Return [x, y] of the center of cell containing provided text 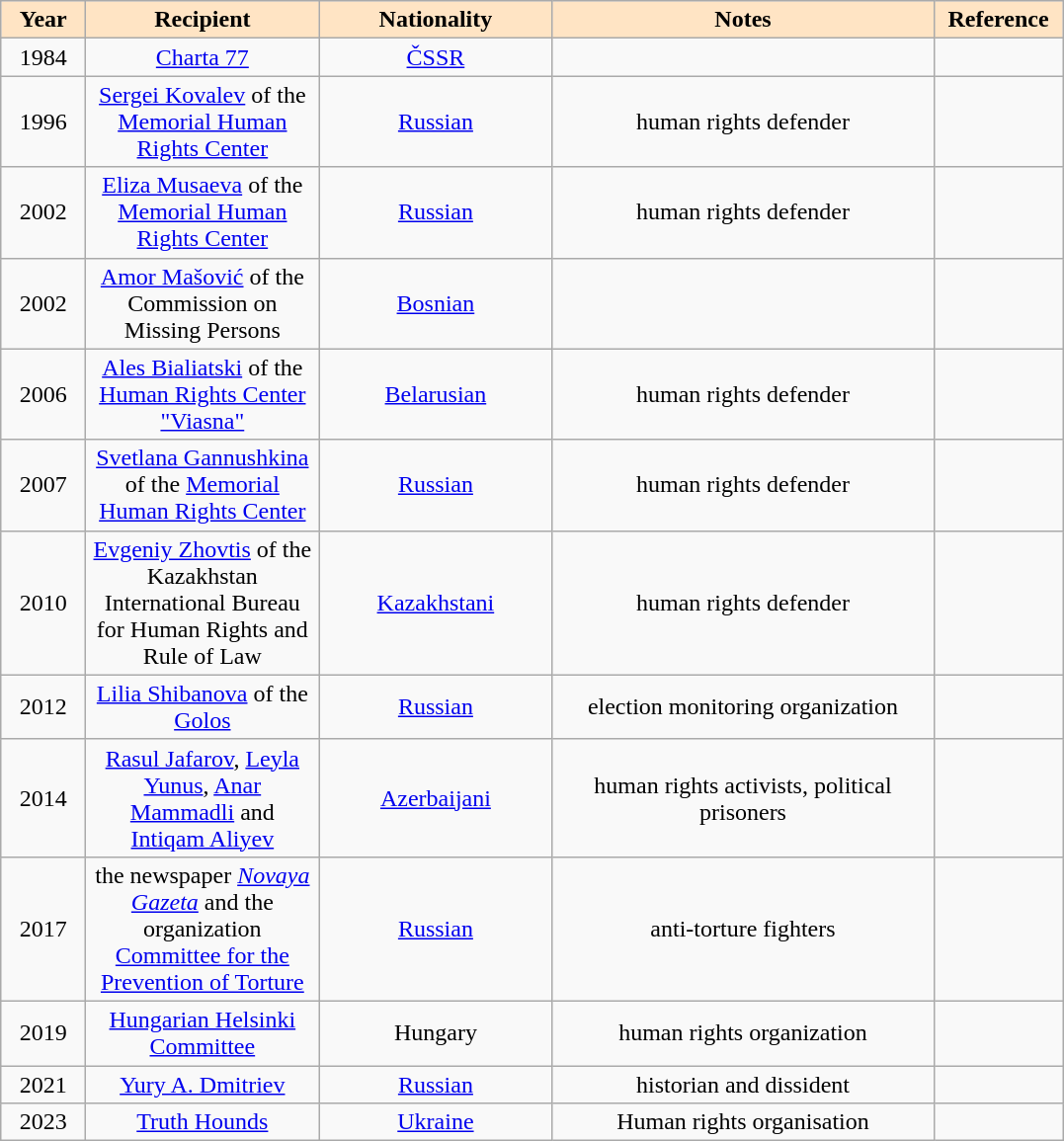
human rights organization [743, 1033]
Ales Bialiatski of the Human Rights Center "Viasna" [203, 394]
Hungary [436, 1033]
Rasul Jafarov, Leyla Yunus, Anar Mammadli and Intiqam Aliyev [203, 798]
Yury A. Dmitriev [203, 1084]
the newspaper Novaya Gazeta and the organization Committee for the Prevention of Torture [203, 929]
Bosnian [436, 303]
Eliza Musaeva of the Memorial Human Rights Center [203, 212]
Notes [743, 20]
Ukraine [436, 1122]
2006 [43, 394]
Azerbaijani [436, 798]
Sergei Kovalev of the Memorial Human Rights Center [203, 122]
election monitoring organization [743, 707]
2017 [43, 929]
1984 [43, 57]
Kazakhstani [436, 603]
Belarusian [436, 394]
2014 [43, 798]
ČSSR [436, 57]
Truth Hounds [203, 1122]
2019 [43, 1033]
2012 [43, 707]
historian and dissident [743, 1084]
Lilia Shibanova of the Golos [203, 707]
Evgeniy Zhovtis of the Kazakhstan International Bureau for Human Rights and Rule of Law [203, 603]
2021 [43, 1084]
2007 [43, 485]
anti-torture fighters [743, 929]
Reference [998, 20]
Year [43, 20]
Svetlana Gannushkina of the Memorial Human Rights Center [203, 485]
Nationality [436, 20]
Hungarian Helsinki Committee [203, 1033]
1996 [43, 122]
2023 [43, 1122]
Charta 77 [203, 57]
2010 [43, 603]
Recipient [203, 20]
human rights activists, political prisoners [743, 798]
Human rights organisation [743, 1122]
Amor Mašović of the Commission on Missing Persons [203, 303]
